Find where the given text appears and provide that cell's center as [x, y] coordinate. 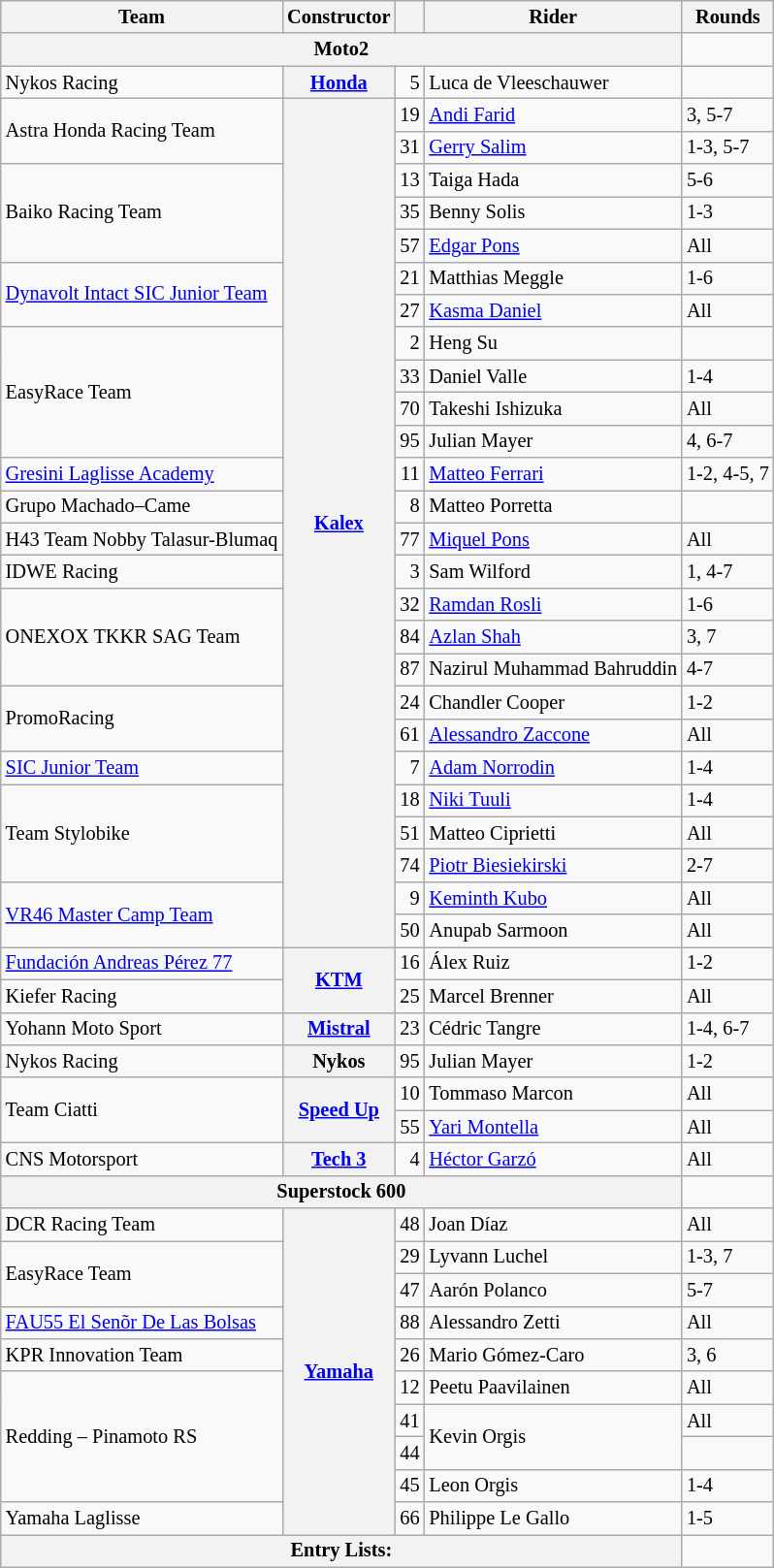
KPR Innovation Team [142, 1355]
Honda [339, 82]
Grupo Machado–Came [142, 506]
Adam Norrodin [553, 767]
70 [409, 408]
Joan Díaz [553, 1225]
55 [409, 1127]
3 [409, 571]
Leon Orgis [553, 1486]
24 [409, 702]
Kalex [339, 522]
SIC Junior Team [142, 767]
Niki Tuuli [553, 800]
9 [409, 898]
47 [409, 1290]
Marcel Brenner [553, 996]
4, 6-7 [727, 441]
16 [409, 963]
Heng Su [553, 343]
Azlan Shah [553, 637]
5-7 [727, 1290]
5-6 [727, 180]
Moto2 [341, 49]
Kevin Orgis [553, 1437]
Rider [553, 16]
Matteo Ciprietti [553, 833]
2 [409, 343]
Nazirul Muhammad Bahruddin [553, 669]
Matthias Meggle [553, 278]
8 [409, 506]
74 [409, 865]
DCR Racing Team [142, 1225]
Keminth Kubo [553, 898]
Sam Wilford [553, 571]
51 [409, 833]
77 [409, 539]
27 [409, 310]
Yamaha [339, 1371]
1-3, 5-7 [727, 147]
Tommaso Marcon [553, 1094]
Gerry Salim [553, 147]
KTM [339, 979]
Entry Lists: [341, 1551]
5 [409, 82]
Speed Up [339, 1109]
Philippe Le Gallo [553, 1519]
Kasma Daniel [553, 310]
48 [409, 1225]
11 [409, 474]
Matteo Ferrari [553, 474]
Mistral [339, 1029]
25 [409, 996]
Redding – Pinamoto RS [142, 1437]
Lyvann Luchel [553, 1257]
Baiko Racing Team [142, 213]
Chandler Cooper [553, 702]
Ramdan Rosli [553, 604]
Andi Farid [553, 114]
Rounds [727, 16]
19 [409, 114]
PromoRacing [142, 718]
Mario Gómez-Caro [553, 1355]
1-3, 7 [727, 1257]
18 [409, 800]
Takeshi Ishizuka [553, 408]
Nykos [339, 1061]
66 [409, 1519]
Team Ciatti [142, 1109]
88 [409, 1323]
26 [409, 1355]
Luca de Vleeschauwer [553, 82]
Miquel Pons [553, 539]
45 [409, 1486]
IDWE Racing [142, 571]
Yohann Moto Sport [142, 1029]
87 [409, 669]
12 [409, 1388]
33 [409, 376]
Héctor Garzó [553, 1159]
Álex Ruiz [553, 963]
VR46 Master Camp Team [142, 913]
10 [409, 1094]
Daniel Valle [553, 376]
Peetu Paavilainen [553, 1388]
Tech 3 [339, 1159]
Cédric Tangre [553, 1029]
61 [409, 735]
50 [409, 931]
21 [409, 278]
Astra Honda Racing Team [142, 130]
Yamaha Laglisse [142, 1519]
Matteo Porretta [553, 506]
Alessandro Zetti [553, 1323]
84 [409, 637]
Superstock 600 [341, 1192]
3, 7 [727, 637]
Gresini Laglisse Academy [142, 474]
4 [409, 1159]
41 [409, 1421]
Team Stylobike [142, 832]
44 [409, 1453]
1-2, 4-5, 7 [727, 474]
3, 5-7 [727, 114]
Anupab Sarmoon [553, 931]
CNS Motorsport [142, 1159]
2-7 [727, 865]
1-3 [727, 212]
1, 4-7 [727, 571]
23 [409, 1029]
H43 Team Nobby Talasur-Blumaq [142, 539]
Aarón Polanco [553, 1290]
3, 6 [727, 1355]
Kiefer Racing [142, 996]
7 [409, 767]
FAU55 El Senõr De Las Bolsas [142, 1323]
13 [409, 180]
Constructor [339, 16]
ONEXOX TKKR SAG Team [142, 636]
31 [409, 147]
Team [142, 16]
Alessandro Zaccone [553, 735]
29 [409, 1257]
Dynavolt Intact SIC Junior Team [142, 295]
32 [409, 604]
Fundación Andreas Pérez 77 [142, 963]
Edgar Pons [553, 245]
Piotr Biesiekirski [553, 865]
1-5 [727, 1519]
Taiga Hada [553, 180]
Benny Solis [553, 212]
1-4, 6-7 [727, 1029]
35 [409, 212]
57 [409, 245]
Yari Montella [553, 1127]
4-7 [727, 669]
